Return [x, y] of the center of cell containing provided text 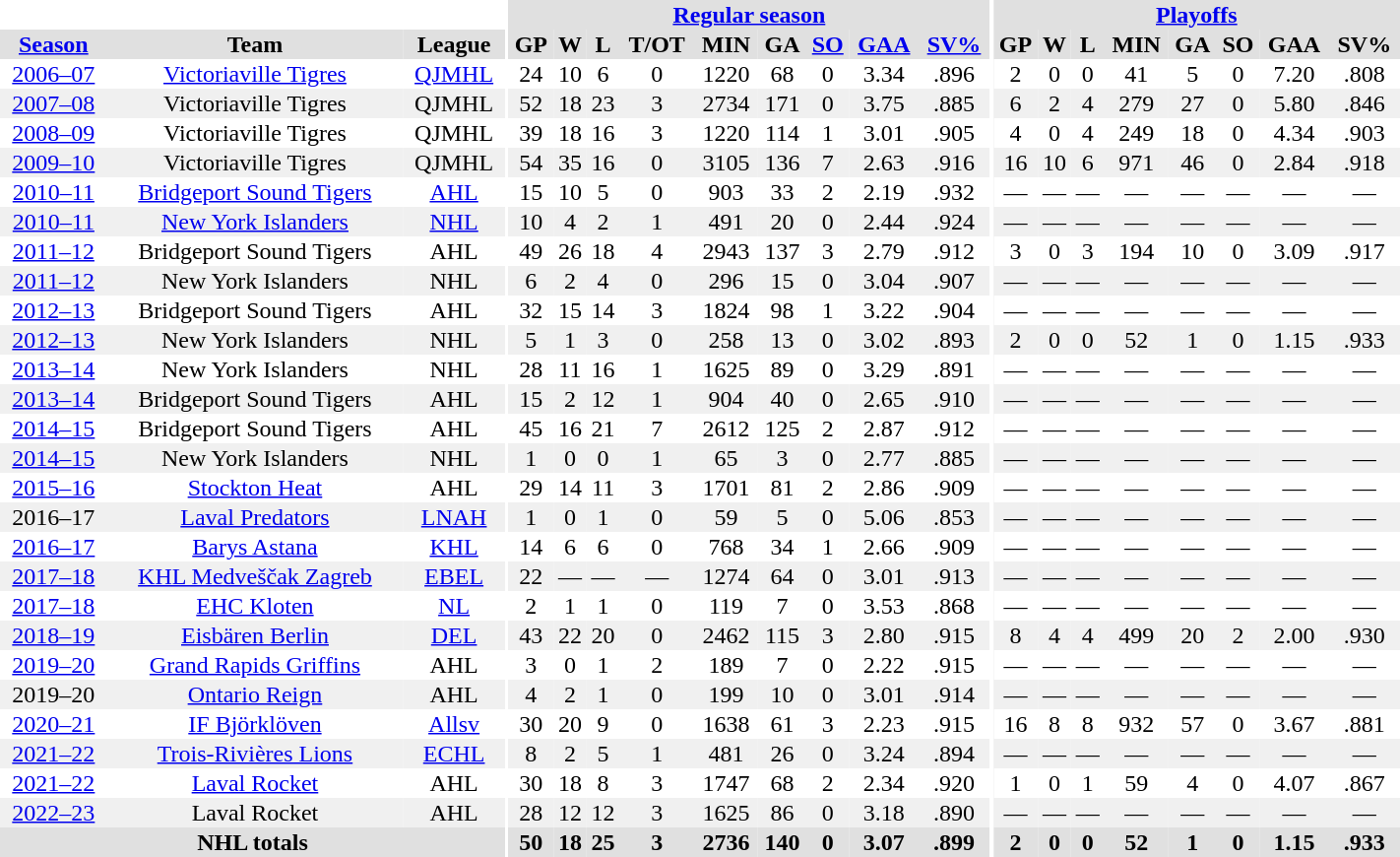
1274 [727, 576]
2.00 [1294, 635]
114 [782, 133]
2006–07 [53, 74]
61 [782, 724]
2015–16 [53, 488]
Allsv [454, 724]
24 [532, 74]
2.63 [884, 163]
Playoffs [1197, 15]
2.86 [884, 488]
2.80 [884, 635]
45 [532, 428]
29 [532, 488]
34 [782, 547]
Regular season [749, 15]
.924 [954, 222]
3.75 [884, 103]
2007–08 [53, 103]
.867 [1365, 783]
2734 [727, 103]
KHL Medveščak Zagreb [256, 576]
89 [782, 369]
2.34 [884, 783]
481 [727, 754]
2009–10 [53, 163]
Trois-Rivières Lions [256, 754]
499 [1136, 635]
2.87 [884, 428]
971 [1136, 163]
3.22 [884, 310]
137 [782, 251]
40 [782, 399]
.899 [954, 842]
9 [604, 724]
258 [727, 340]
.904 [954, 310]
23 [604, 103]
Barys Astana [256, 547]
2.44 [884, 222]
2.79 [884, 251]
25 [604, 842]
140 [782, 842]
.913 [954, 576]
Grand Rapids Griffins [256, 665]
903 [727, 192]
5.80 [1294, 103]
EHC Kloten [256, 606]
115 [782, 635]
ECHL [454, 754]
86 [782, 813]
2.66 [884, 547]
136 [782, 163]
.910 [954, 399]
2.84 [1294, 163]
.932 [954, 192]
.918 [1365, 163]
3.29 [884, 369]
1824 [727, 310]
35 [570, 163]
904 [727, 399]
NL [454, 606]
491 [727, 222]
2.77 [884, 458]
Ontario Reign [256, 694]
IF Björklöven [256, 724]
98 [782, 310]
2018–19 [53, 635]
.930 [1365, 635]
3.02 [884, 340]
49 [532, 251]
3.53 [884, 606]
3.24 [884, 754]
Season [53, 44]
.903 [1365, 133]
3.07 [884, 842]
43 [532, 635]
2.65 [884, 399]
3.04 [884, 281]
2462 [727, 635]
932 [1136, 724]
.914 [954, 694]
.894 [954, 754]
Stockton Heat [256, 488]
64 [782, 576]
39 [532, 133]
DEL [454, 635]
.853 [954, 517]
81 [782, 488]
46 [1193, 163]
KHL [454, 547]
.917 [1365, 251]
3.09 [1294, 251]
League [454, 44]
.868 [954, 606]
33 [782, 192]
.891 [954, 369]
2612 [727, 428]
Laval Predators [256, 517]
21 [604, 428]
3.67 [1294, 724]
279 [1136, 103]
7.20 [1294, 74]
65 [727, 458]
3.34 [884, 74]
5.06 [884, 517]
32 [532, 310]
.905 [954, 133]
194 [1136, 251]
119 [727, 606]
.881 [1365, 724]
.920 [954, 783]
Team [256, 44]
2.23 [884, 724]
171 [782, 103]
4.34 [1294, 133]
249 [1136, 133]
.846 [1365, 103]
LNAH [454, 517]
189 [727, 665]
2022–23 [53, 813]
199 [727, 694]
1638 [727, 724]
27 [1193, 103]
.907 [954, 281]
2.22 [884, 665]
3105 [727, 163]
3.18 [884, 813]
.890 [954, 813]
EBEL [454, 576]
2020–21 [53, 724]
2008–09 [53, 133]
2.19 [884, 192]
.916 [954, 163]
13 [782, 340]
2736 [727, 842]
54 [532, 163]
1747 [727, 783]
.896 [954, 74]
50 [532, 842]
.808 [1365, 74]
NHL totals [252, 842]
57 [1193, 724]
296 [727, 281]
41 [1136, 74]
768 [727, 547]
2943 [727, 251]
1701 [727, 488]
125 [782, 428]
T/OT [656, 44]
Eisbären Berlin [256, 635]
.893 [954, 340]
4.07 [1294, 783]
